Detect which cell encompasses the target text, then output its [x, y] center coordinate. 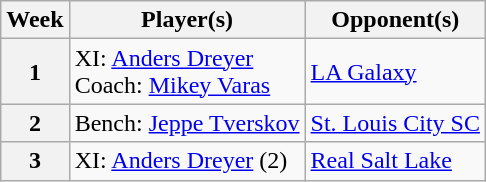
XI: Anders Dreyer (2) [187, 161]
XI: Anders DreyerCoach: Mikey Varas [187, 72]
Real Salt Lake [395, 161]
3 [35, 161]
St. Louis City SC [395, 123]
Player(s) [187, 20]
2 [35, 123]
Week [35, 20]
1 [35, 72]
Bench: Jeppe Tverskov [187, 123]
Opponent(s) [395, 20]
LA Galaxy [395, 72]
